Search for the cell housing the specified text and yield its (X, Y) center coordinate. 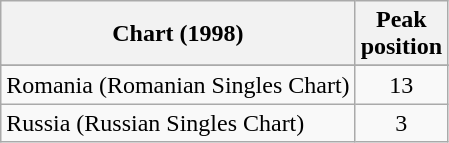
Romania (Romanian Singles Chart) (178, 85)
Peakposition (401, 34)
3 (401, 123)
13 (401, 85)
Chart (1998) (178, 34)
Russia (Russian Singles Chart) (178, 123)
